Determine the (X, Y) coordinate at the center of the cell enclosing the given text.  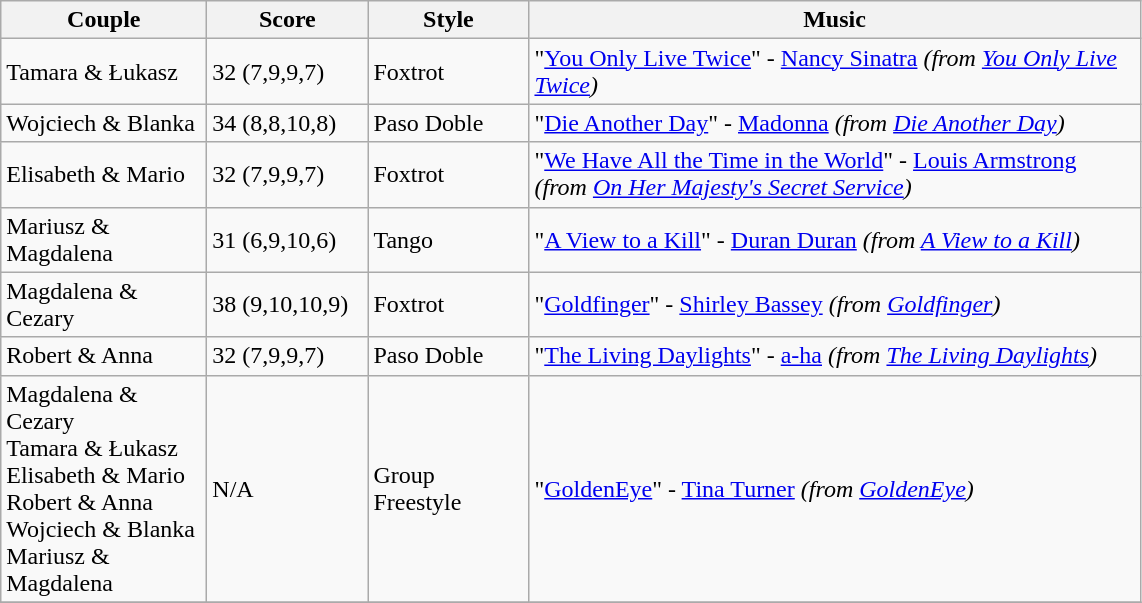
"A View to a Kill" - Duran Duran (from A View to a Kill) (834, 240)
Mariusz & Magdalena (104, 240)
Couple (104, 20)
"GoldenEye" - Tina Turner (from GoldenEye) (834, 488)
"We Have All the Time in the World" - Louis Armstrong (from On Her Majesty's Secret Service) (834, 174)
Score (288, 20)
38 (9,10,10,9) (288, 304)
Magdalena & CezaryTamara & ŁukaszElisabeth & MarioRobert & AnnaWojciech & BlankaMariusz & Magdalena (104, 488)
Wojciech & Blanka (104, 123)
"Goldfinger" - Shirley Bassey (from Goldfinger) (834, 304)
Robert & Anna (104, 356)
34 (8,8,10,8) (288, 123)
Style (448, 20)
N/A (288, 488)
31 (6,9,10,6) (288, 240)
Elisabeth & Mario (104, 174)
Tamara & Łukasz (104, 72)
"You Only Live Twice" - Nancy Sinatra (from You Only Live Twice) (834, 72)
Music (834, 20)
"The Living Daylights" - a-ha (from The Living Daylights) (834, 356)
"Die Another Day" - Madonna (from Die Another Day) (834, 123)
Magdalena & Cezary (104, 304)
Tango (448, 240)
Group Freestyle (448, 488)
